Capture the cell that displays the provided text and extract its (X, Y) central coordinate. 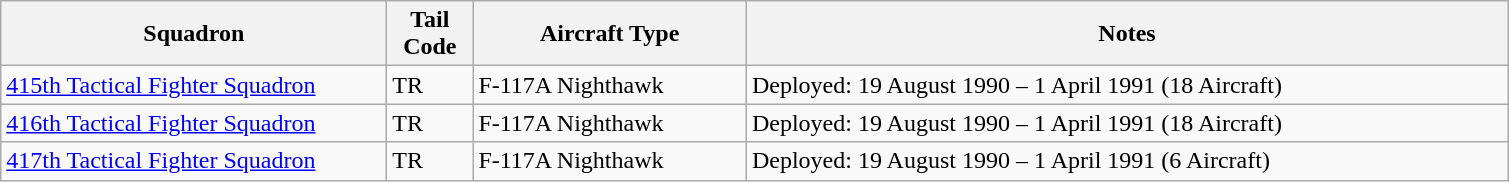
415th Tactical Fighter Squadron (194, 85)
Squadron (194, 34)
Notes (1126, 34)
Deployed: 19 August 1990 – 1 April 1991 (6 Aircraft) (1126, 161)
417th Tactical Fighter Squadron (194, 161)
416th Tactical Fighter Squadron (194, 123)
Aircraft Type (610, 34)
Tail Code (430, 34)
